Extract the [x, y] coordinate from the center of the cell holding the provided text.  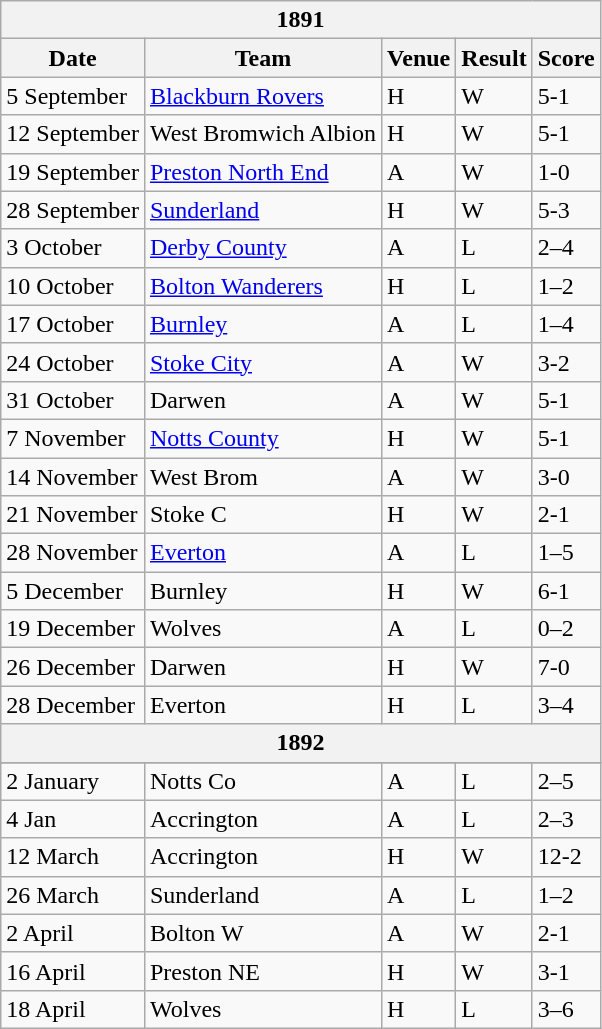
1–4 [566, 324]
4 Jan [73, 819]
Notts Co [262, 781]
26 March [73, 895]
21 November [73, 515]
Date [73, 58]
3 October [73, 248]
Stoke City [262, 362]
18 April [73, 1009]
Preston NE [262, 971]
2–5 [566, 781]
19 December [73, 629]
10 October [73, 286]
Score [566, 58]
3–6 [566, 1009]
7 November [73, 438]
12 March [73, 857]
West Brom [262, 477]
1–5 [566, 553]
24 October [73, 362]
12-2 [566, 857]
17 October [73, 324]
2–4 [566, 248]
16 April [73, 971]
19 September [73, 172]
Stoke C [262, 515]
Notts County [262, 438]
Team [262, 58]
12 September [73, 134]
28 December [73, 705]
3-0 [566, 477]
1-0 [566, 172]
5 December [73, 591]
Bolton W [262, 933]
7-0 [566, 667]
West Bromwich Albion [262, 134]
31 October [73, 400]
5-3 [566, 210]
Blackburn Rovers [262, 96]
3-2 [566, 362]
5 September [73, 96]
Venue [419, 58]
28 September [73, 210]
2 April [73, 933]
3-1 [566, 971]
6-1 [566, 591]
28 November [73, 553]
3–4 [566, 705]
Derby County [262, 248]
Result [494, 58]
2 January [73, 781]
26 December [73, 667]
1891 [300, 20]
Preston North End [262, 172]
0–2 [566, 629]
2–3 [566, 819]
1892 [300, 743]
Bolton Wanderers [262, 286]
14 November [73, 477]
